Return [x, y] of the center of cell containing provided text 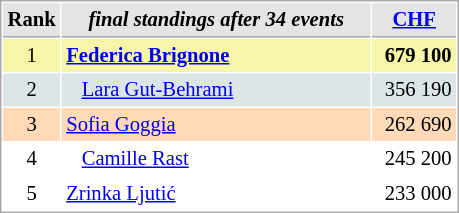
Federica Brignone [216, 56]
Rank [32, 20]
4 [32, 158]
Lara Gut-Behrami [216, 90]
2 [32, 90]
679 100 [414, 56]
Sofia Goggia [216, 124]
233 000 [414, 194]
Zrinka Ljutić [216, 194]
262 690 [414, 124]
1 [32, 56]
245 200 [414, 158]
Camille Rast [216, 158]
5 [32, 194]
CHF [414, 20]
final standings after 34 events [216, 20]
3 [32, 124]
356 190 [414, 90]
